Return the (X, Y) coordinate for the center point of the cell that contains the specified text.  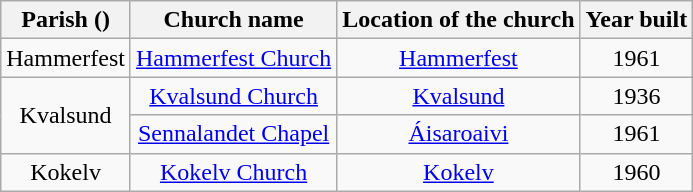
Kvalsund Church (233, 96)
Hammerfest Church (233, 58)
Kokelv Church (233, 172)
1936 (636, 96)
1960 (636, 172)
Parish () (66, 20)
Year built (636, 20)
Church name (233, 20)
Sennalandet Chapel (233, 134)
Áisaroaivi (458, 134)
Location of the church (458, 20)
